For the text-containing cell, return its midpoint in (X, Y) coordinate format. 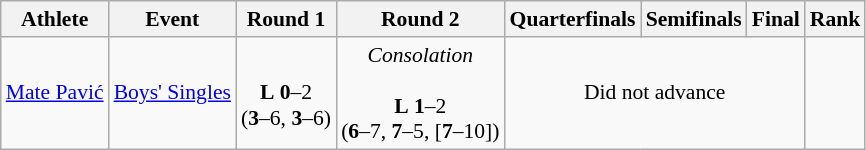
Rank (836, 19)
Did not advance (655, 93)
Athlete (55, 19)
Quarterfinals (573, 19)
Round 2 (420, 19)
Mate Pavić (55, 93)
Boys' Singles (172, 93)
Event (172, 19)
ConsolationL 1–2 (6–7, 7–5, [7–10]) (420, 93)
Final (776, 19)
Semifinals (694, 19)
Round 1 (286, 19)
L 0–2 (3–6, 3–6) (286, 93)
